Return [x, y] of the center of cell containing provided text 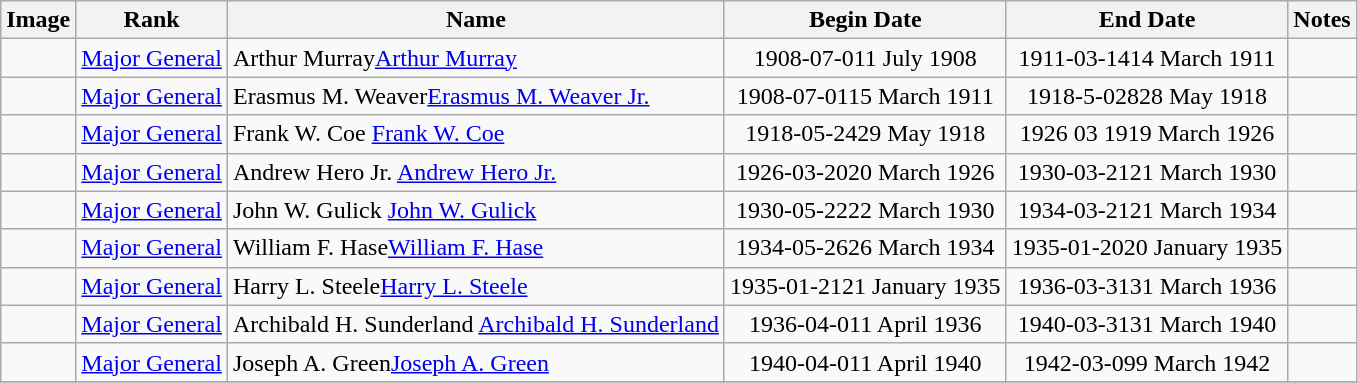
1926 03 1919 March 1926 [1147, 134]
End Date [1147, 20]
1942-03-099 March 1942 [1147, 362]
John W. Gulick John W. Gulick [476, 210]
1936-04-011 April 1936 [865, 324]
1918-5-02828 May 1918 [1147, 96]
1934-03-2121 March 1934 [1147, 210]
Andrew Hero Jr. Andrew Hero Jr. [476, 172]
1936-03-3131 March 1936 [1147, 286]
1930-05-2222 March 1930 [865, 210]
1908-07-011 July 1908 [865, 58]
1930-03-2121 March 1930 [1147, 172]
1908-07-0115 March 1911 [865, 96]
1935-01-2020 January 1935 [1147, 248]
1934-05-2626 March 1934 [865, 248]
William F. HaseWilliam F. Hase [476, 248]
1940-04-011 April 1940 [865, 362]
Begin Date [865, 20]
Arthur MurrayArthur Murray [476, 58]
1935-01-2121 January 1935 [865, 286]
Name [476, 20]
Erasmus M. WeaverErasmus M. Weaver Jr. [476, 96]
Frank W. Coe Frank W. Coe [476, 134]
Image [38, 20]
1926-03-2020 March 1926 [865, 172]
Archibald H. Sunderland Archibald H. Sunderland [476, 324]
1940-03-3131 March 1940 [1147, 324]
Notes [1322, 20]
Harry L. SteeleHarry L. Steele [476, 286]
Joseph A. GreenJoseph A. Green [476, 362]
Rank [152, 20]
1918-05-2429 May 1918 [865, 134]
1911-03-1414 March 1911 [1147, 58]
